Pinpoint the cell where the given text exists, returning its [X, Y] midpoint coordinate. 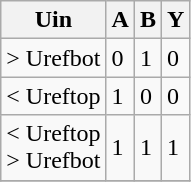
Y [175, 20]
< Ureftop [54, 96]
A [120, 20]
< Ureftop > Urefbot [54, 148]
> Urefbot [54, 58]
B [148, 20]
Uin [54, 20]
